Identify which cell holds the provided text, then report its (X, Y) central coordinate. 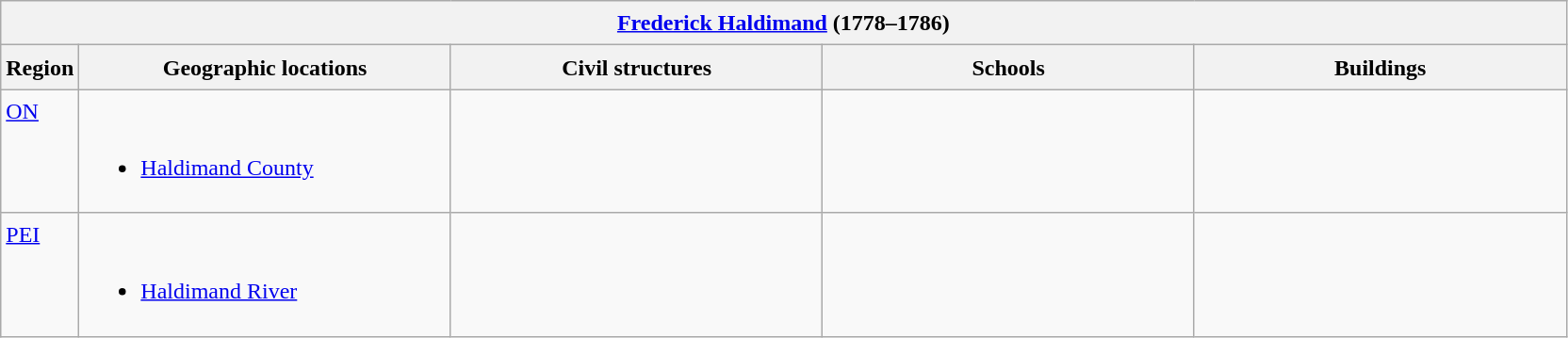
ON (40, 151)
Schools (1008, 68)
Civil structures (637, 68)
PEI (40, 275)
Buildings (1380, 68)
Haldimand River (266, 275)
Geographic locations (266, 68)
Region (40, 68)
Haldimand County (266, 151)
Frederick Haldimand (1778–1786) (784, 23)
